Capture the cell that displays the provided text and extract its (X, Y) central coordinate. 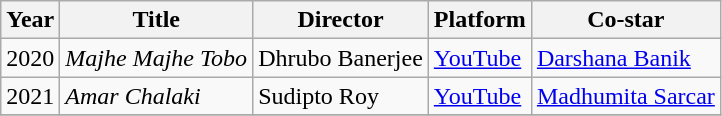
Title (156, 20)
Madhumita Sarcar (626, 96)
Platform (480, 20)
Darshana Banik (626, 58)
2021 (30, 96)
Sudipto Roy (341, 96)
Majhe Majhe Tobo (156, 58)
Amar Chalaki (156, 96)
Dhrubo Banerjee (341, 58)
Year (30, 20)
Director (341, 20)
2020 (30, 58)
Co-star (626, 20)
